Return the (X, Y) coordinate for the center point of the cell that contains the specified text.  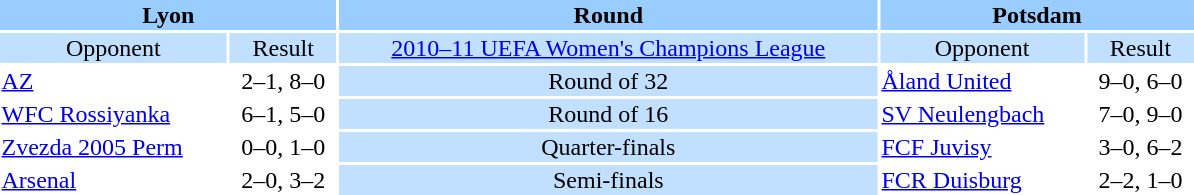
Åland United (982, 81)
Zvezda 2005 Perm (114, 147)
SV Neulengbach (982, 114)
Lyon (168, 15)
Round of 32 (608, 81)
WFC Rossiyanka (114, 114)
2–0, 3–2 (284, 180)
Quarter-finals (608, 147)
2–1, 8–0 (284, 81)
Potsdam (1037, 15)
2010–11 UEFA Women's Champions League (608, 48)
Round of 16 (608, 114)
0–0, 1–0 (284, 147)
Round (608, 15)
6–1, 5–0 (284, 114)
AZ (114, 81)
7–0, 9–0 (1140, 114)
9–0, 6–0 (1140, 81)
Arsenal (114, 180)
FCR Duisburg (982, 180)
2–2, 1–0 (1140, 180)
3–0, 6–2 (1140, 147)
Semi-finals (608, 180)
FCF Juvisy (982, 147)
